For the text-containing cell, return its midpoint in (x, y) coordinate format. 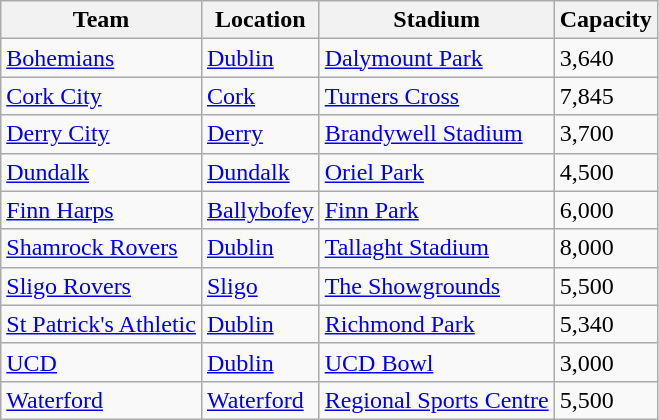
Sligo (260, 286)
3,640 (606, 58)
Ballybofey (260, 210)
Capacity (606, 20)
Dalymount Park (436, 58)
3,700 (606, 134)
Tallaght Stadium (436, 248)
8,000 (606, 248)
Regional Sports Centre (436, 400)
The Showgrounds (436, 286)
Finn Park (436, 210)
Brandywell Stadium (436, 134)
5,340 (606, 324)
UCD (102, 362)
Cork (260, 96)
Team (102, 20)
7,845 (606, 96)
Location (260, 20)
Cork City (102, 96)
Derry City (102, 134)
Finn Harps (102, 210)
UCD Bowl (436, 362)
Richmond Park (436, 324)
Derry (260, 134)
4,500 (606, 172)
6,000 (606, 210)
Turners Cross (436, 96)
Stadium (436, 20)
Sligo Rovers (102, 286)
St Patrick's Athletic (102, 324)
3,000 (606, 362)
Oriel Park (436, 172)
Bohemians (102, 58)
Shamrock Rovers (102, 248)
